Return [X, Y] of the center of cell containing provided text 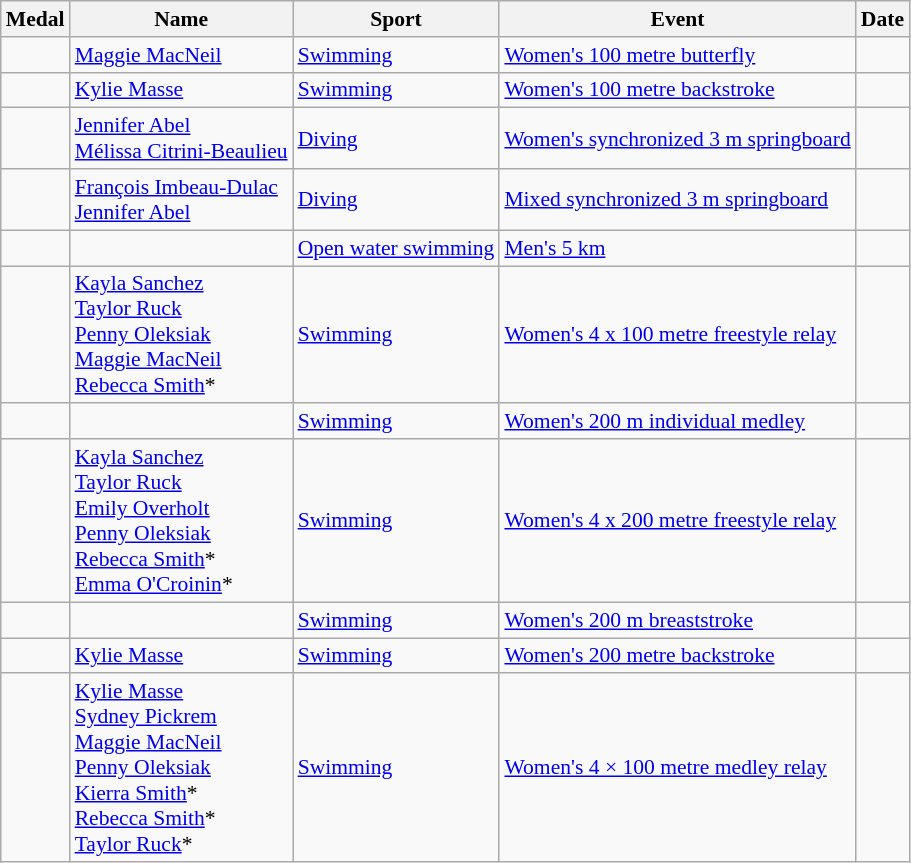
Kayla SanchezTaylor RuckEmily OverholtPenny OleksiakRebecca Smith*Emma O'Croinin* [182, 520]
Medal [36, 19]
Sport [396, 19]
Kayla SanchezTaylor RuckPenny OleksiakMaggie MacNeilRebecca Smith* [182, 335]
Women's 200 m breaststroke [677, 620]
Women's synchronized 3 m springboard [677, 138]
Women's 4 x 100 metre freestyle relay [677, 335]
Jennifer AbelMélissa Citrini-Beaulieu [182, 138]
Women's 200 metre backstroke [677, 656]
Women's 100 metre butterfly [677, 55]
Mixed synchronized 3 m springboard [677, 200]
Women's 100 metre backstroke [677, 90]
Women's 200 m individual medley [677, 422]
Men's 5 km [677, 248]
Maggie MacNeil [182, 55]
Kylie Masse Sydney PickremMaggie MacNeil Penny OleksiakKierra Smith*Rebecca Smith*Taylor Ruck* [182, 768]
Date [882, 19]
Open water swimming [396, 248]
Name [182, 19]
François Imbeau-DulacJennifer Abel [182, 200]
Women's 4 x 200 metre freestyle relay [677, 520]
Event [677, 19]
Women's 4 × 100 metre medley relay [677, 768]
